Provide the [X, Y] coordinate of the cell's center where the given text is located.  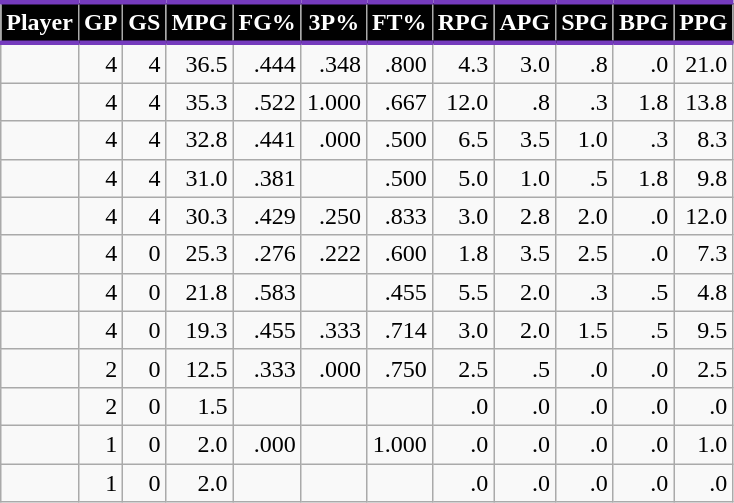
.750 [399, 368]
SPG [585, 22]
9.5 [704, 330]
5.0 [463, 178]
.583 [267, 292]
.441 [267, 140]
RPG [463, 22]
7.3 [704, 254]
.348 [334, 63]
12.5 [200, 368]
30.3 [200, 216]
8.3 [704, 140]
.381 [267, 178]
21.8 [200, 292]
.276 [267, 254]
GS [144, 22]
.444 [267, 63]
Player [40, 22]
.833 [399, 216]
.429 [267, 216]
GP [100, 22]
FG% [267, 22]
.667 [399, 102]
13.8 [704, 102]
.222 [334, 254]
BPG [643, 22]
.600 [399, 254]
36.5 [200, 63]
25.3 [200, 254]
4.3 [463, 63]
6.5 [463, 140]
2.8 [525, 216]
.522 [267, 102]
.800 [399, 63]
9.8 [704, 178]
.250 [334, 216]
5.5 [463, 292]
APG [525, 22]
35.3 [200, 102]
31.0 [200, 178]
.714 [399, 330]
19.3 [200, 330]
MPG [200, 22]
PPG [704, 22]
FT% [399, 22]
3P% [334, 22]
4.8 [704, 292]
32.8 [200, 140]
21.0 [704, 63]
